Scan for the cell matching the given text and deliver its [X, Y] coordinate at center. 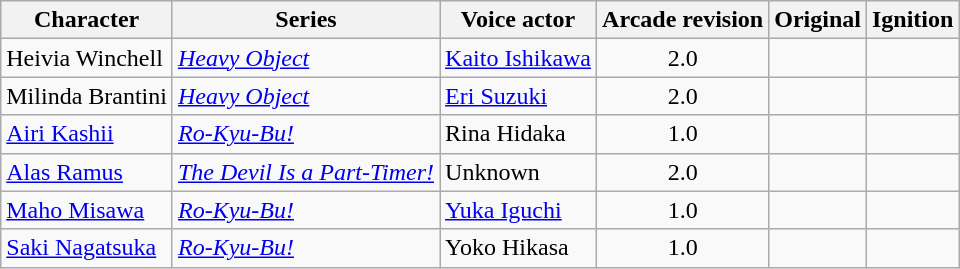
Ignition [912, 20]
Original [818, 20]
Yoko Hikasa [518, 248]
Saki Nagatsuka [87, 248]
Maho Misawa [87, 210]
Series [306, 20]
Rina Hidaka [518, 134]
Yuka Iguchi [518, 210]
Arcade revision [683, 20]
Kaito Ishikawa [518, 58]
Milinda Brantini [87, 96]
Eri Suzuki [518, 96]
Heivia Winchell [87, 58]
The Devil Is a Part-Timer! [306, 172]
Airi Kashii [87, 134]
Unknown [518, 172]
Character [87, 20]
Alas Ramus [87, 172]
Voice actor [518, 20]
